Output the (X, Y) coordinate of the center of the cell containing the given text.  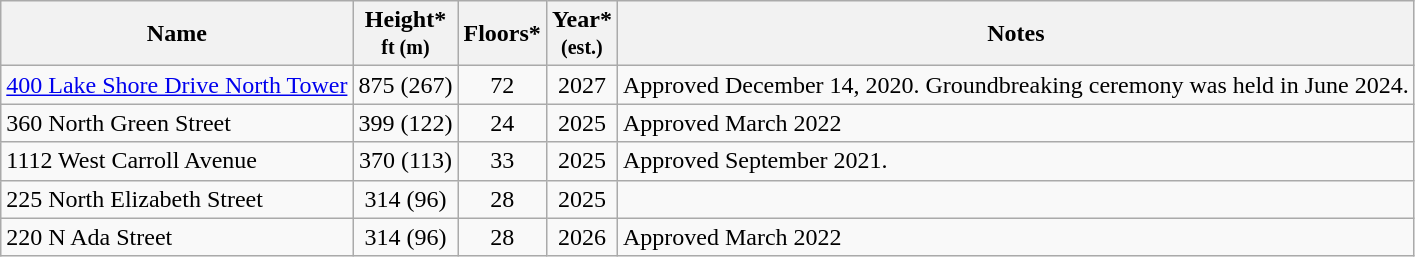
2027 (582, 85)
72 (502, 85)
400 Lake Shore Drive North Tower (177, 85)
399 (122) (406, 123)
Approved December 14, 2020. Groundbreaking ceremony was held in June 2024. (1016, 85)
220 N Ada Street (177, 237)
Approved September 2021. (1016, 161)
360 North Green Street (177, 123)
33 (502, 161)
Height*ft (m) (406, 34)
875 (267) (406, 85)
Name (177, 34)
2026 (582, 237)
Notes (1016, 34)
Year*(est.) (582, 34)
24 (502, 123)
1112 West Carroll Avenue (177, 161)
225 North Elizabeth Street (177, 199)
Floors* (502, 34)
370 (113) (406, 161)
